Output the [x, y] coordinate of the center of the cell containing the given text.  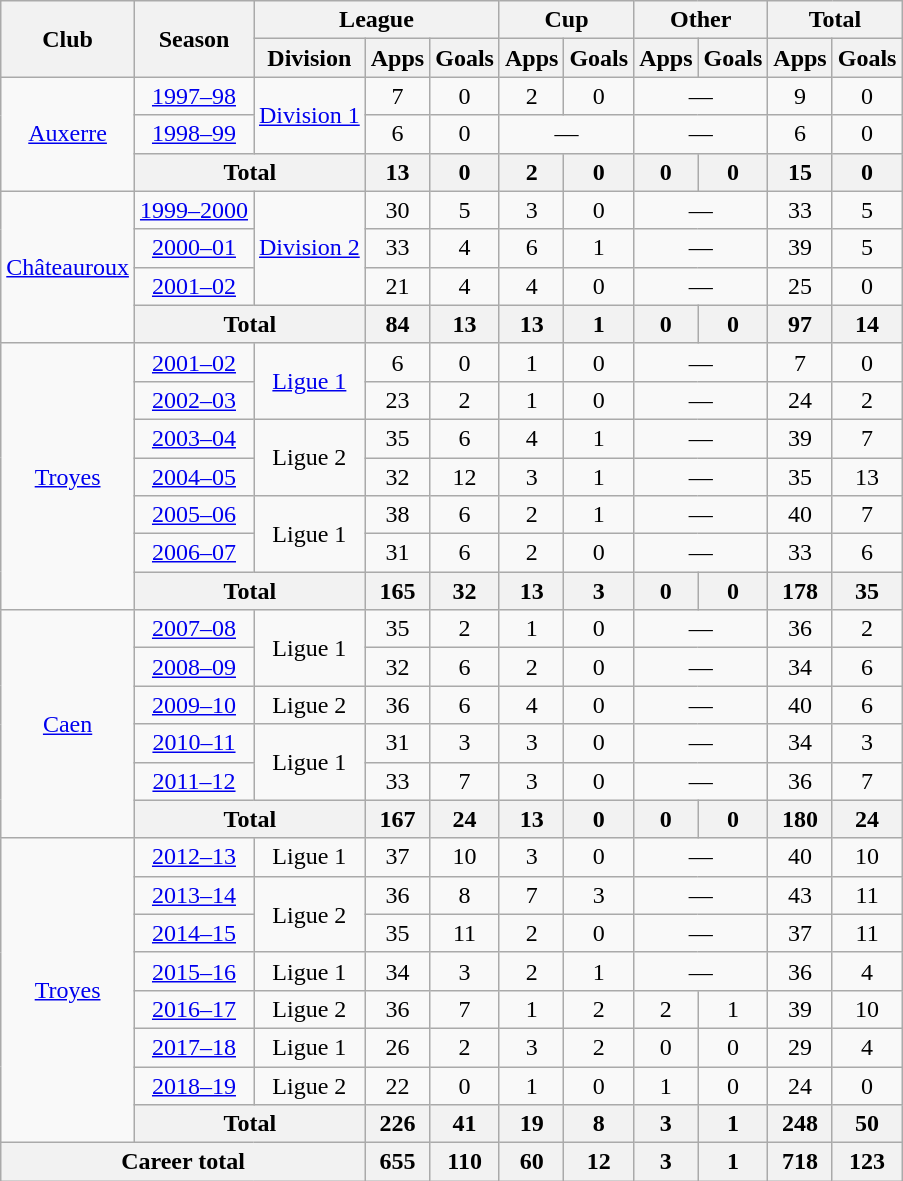
2008–09 [194, 667]
2002–03 [194, 400]
Career total [183, 1162]
50 [867, 1124]
Châteauroux [68, 267]
226 [397, 1124]
2017–18 [194, 1047]
2011–12 [194, 781]
Division 2 [310, 248]
Season [194, 39]
30 [397, 210]
167 [397, 819]
22 [397, 1085]
165 [397, 591]
41 [465, 1124]
84 [397, 324]
1998–99 [194, 134]
123 [867, 1162]
718 [800, 1162]
21 [397, 286]
2007–08 [194, 629]
Other [701, 20]
2016–17 [194, 1009]
Division [310, 58]
178 [800, 591]
180 [800, 819]
2000–01 [194, 248]
14 [867, 324]
Club [68, 39]
Caen [68, 724]
25 [800, 286]
Cup [566, 20]
97 [800, 324]
2009–10 [194, 705]
29 [800, 1047]
Auxerre [68, 134]
110 [465, 1162]
2012–13 [194, 857]
60 [531, 1162]
2006–07 [194, 553]
655 [397, 1162]
2010–11 [194, 743]
19 [531, 1124]
2018–19 [194, 1085]
2013–14 [194, 895]
2003–04 [194, 438]
38 [397, 515]
2005–06 [194, 515]
League [377, 20]
26 [397, 1047]
1997–98 [194, 96]
23 [397, 400]
248 [800, 1124]
2014–15 [194, 933]
Division 1 [310, 115]
43 [800, 895]
2004–05 [194, 477]
15 [800, 172]
2015–16 [194, 971]
1999–2000 [194, 210]
9 [800, 96]
